Output the (x, y) coordinate of the center of the cell containing the given text.  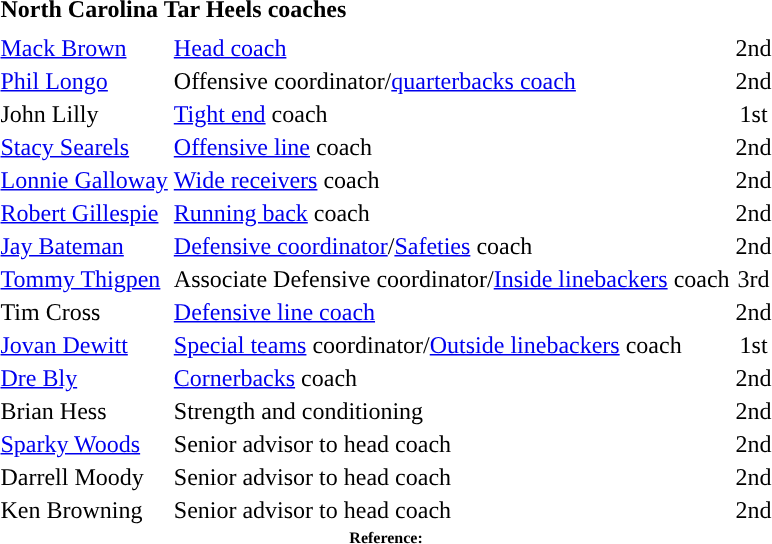
Cornerbacks coach (452, 378)
Offensive coordinator/quarterbacks coach (452, 81)
Defensive line coach (452, 312)
Special teams coordinator/Outside linebackers coach (452, 345)
Running back coach (452, 213)
Associate Defensive coordinator/Inside linebackers coach (452, 279)
Wide receivers coach (452, 180)
Strength and conditioning (452, 411)
Offensive line coach (452, 147)
Head coach (452, 48)
Defensive coordinator/Safeties coach (452, 246)
Tight end coach (452, 114)
